Output the [X, Y] coordinate of the center of the cell containing the given text.  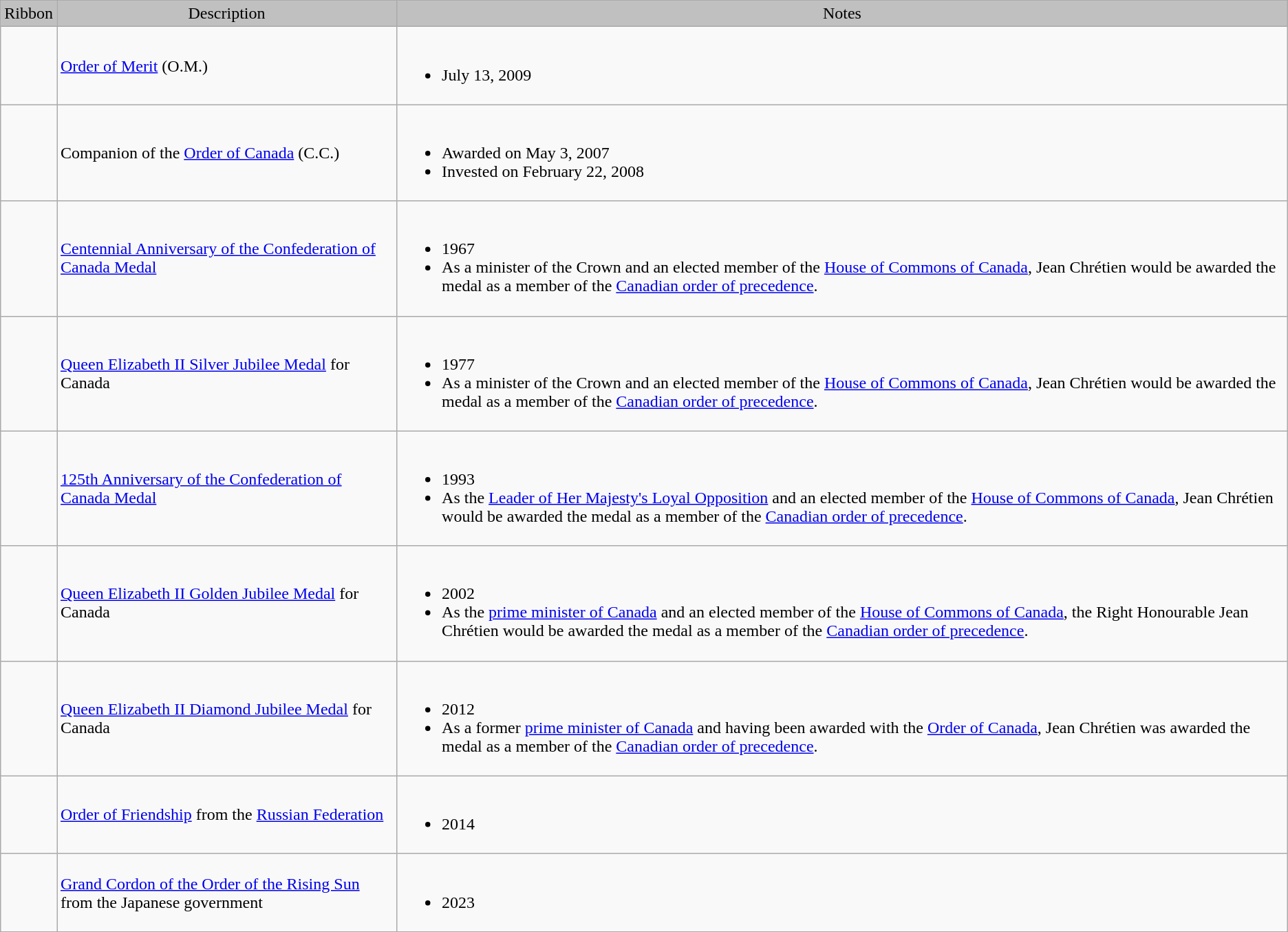
Centennial Anniversary of the Confederation of Canada Medal [226, 259]
Companion of the Order of Canada (C.C.) [226, 153]
Description [226, 14]
July 13, 2009 [842, 66]
Awarded on May 3, 2007Invested on February 22, 2008 [842, 153]
2023 [842, 892]
Queen Elizabeth II Diamond Jubilee Medal for Canada [226, 719]
Grand Cordon of the Order of the Rising Sun from the Japanese government [226, 892]
Queen Elizabeth II Golden Jubilee Medal for Canada [226, 603]
Ribbon [29, 14]
125th Anniversary of the Confederation of Canada Medal [226, 489]
Queen Elizabeth II Silver Jubilee Medal for Canada [226, 373]
Order of Friendship from the Russian Federation [226, 815]
Order of Merit (O.M.) [226, 66]
Notes [842, 14]
2014 [842, 815]
